Output the (x, y) coordinate of the center of the cell containing the given text.  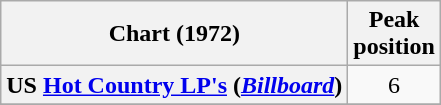
US Hot Country LP's (Billboard) (174, 85)
Chart (1972) (174, 34)
6 (394, 85)
Peakposition (394, 34)
